For the text-containing cell, return its midpoint in (x, y) coordinate format. 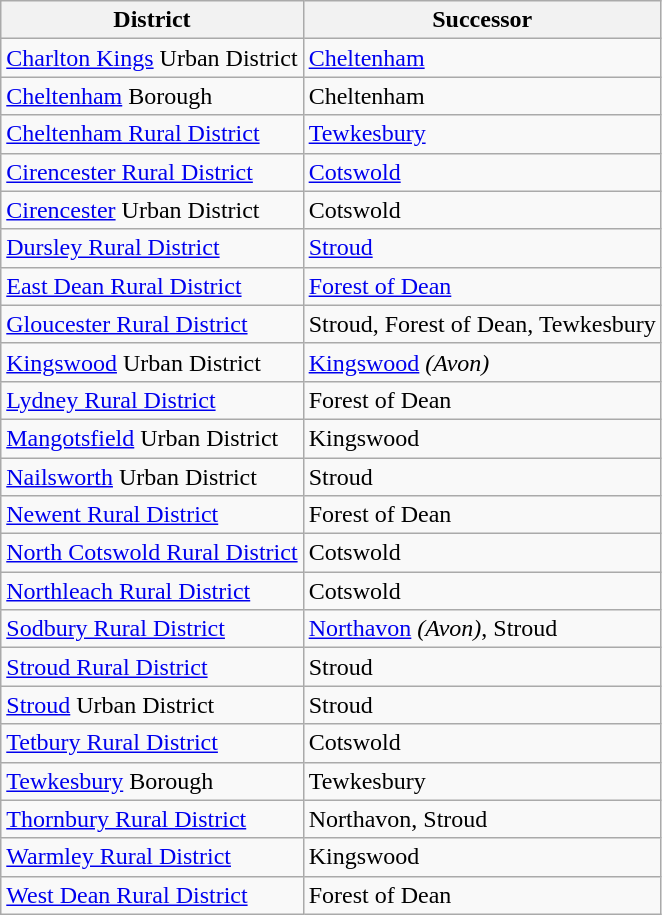
Tetbury Rural District (152, 743)
Warmley Rural District (152, 857)
Newent Rural District (152, 515)
Sodbury Rural District (152, 629)
Northavon (Avon), Stroud (482, 629)
Cheltenham Rural District (152, 134)
Mangotsfield Urban District (152, 438)
Kingswood (Avon) (482, 362)
Northleach Rural District (152, 591)
Dursley Rural District (152, 248)
Cirencester Urban District (152, 210)
District (152, 20)
Cirencester Rural District (152, 172)
Charlton Kings Urban District (152, 58)
Successor (482, 20)
Lydney Rural District (152, 400)
Tewkesbury Borough (152, 781)
East Dean Rural District (152, 286)
Nailsworth Urban District (152, 477)
West Dean Rural District (152, 895)
Cheltenham Borough (152, 96)
Stroud, Forest of Dean, Tewkesbury (482, 324)
Gloucester Rural District (152, 324)
Northavon, Stroud (482, 819)
Thornbury Rural District (152, 819)
Kingswood Urban District (152, 362)
Stroud Urban District (152, 705)
North Cotswold Rural District (152, 553)
Stroud Rural District (152, 667)
